For the text-containing cell, return its midpoint in [X, Y] coordinate format. 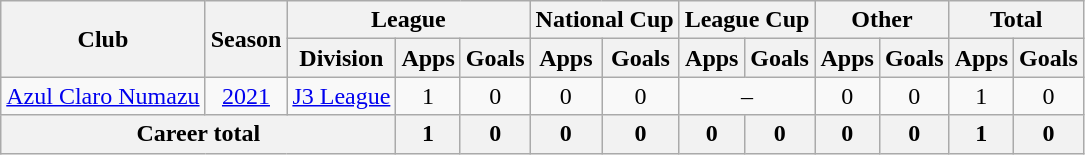
Division [342, 58]
2021 [246, 96]
Season [246, 39]
League [408, 20]
Azul Claro Numazu [103, 96]
Career total [198, 134]
– [747, 96]
National Cup [604, 20]
League Cup [747, 20]
Club [103, 39]
Other [882, 20]
J3 League [342, 96]
Total [1016, 20]
